Extract the [x, y] coordinate from the center of the cell holding the provided text.  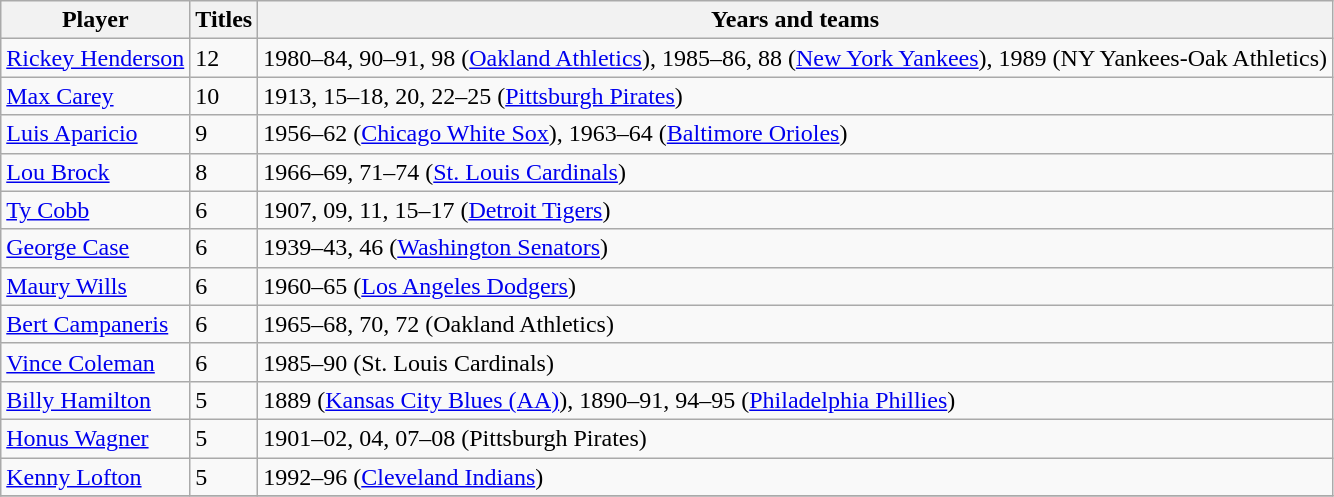
Vince Coleman [96, 362]
1965–68, 70, 72 (Oakland Athletics) [796, 324]
Rickey Henderson [96, 58]
George Case [96, 248]
1901–02, 04, 07–08 (Pittsburgh Pirates) [796, 438]
1960–65 (Los Angeles Dodgers) [796, 286]
Luis Aparicio [96, 134]
12 [224, 58]
Ty Cobb [96, 210]
Honus Wagner [96, 438]
1985–90 (St. Louis Cardinals) [796, 362]
Lou Brock [96, 172]
1889 (Kansas City Blues (AA)), 1890–91, 94–95 (Philadelphia Phillies) [796, 400]
Player [96, 20]
Titles [224, 20]
Years and teams [796, 20]
1966–69, 71–74 (St. Louis Cardinals) [796, 172]
Max Carey [96, 96]
1992–96 (Cleveland Indians) [796, 477]
1939–43, 46 (Washington Senators) [796, 248]
9 [224, 134]
1913, 15–18, 20, 22–25 (Pittsburgh Pirates) [796, 96]
1956–62 (Chicago White Sox), 1963–64 (Baltimore Orioles) [796, 134]
Maury Wills [96, 286]
8 [224, 172]
1980–84, 90–91, 98 (Oakland Athletics), 1985–86, 88 (New York Yankees), 1989 (NY Yankees-Oak Athletics) [796, 58]
1907, 09, 11, 15–17 (Detroit Tigers) [796, 210]
Bert Campaneris [96, 324]
10 [224, 96]
Kenny Lofton [96, 477]
Billy Hamilton [96, 400]
